Output the (x, y) coordinate of the center of the cell containing the given text.  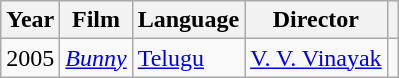
Language (188, 20)
Director (316, 20)
Film (96, 20)
Bunny (96, 58)
Telugu (188, 58)
Year (30, 20)
V. V. Vinayak (316, 58)
2005 (30, 58)
